For the text-containing cell, return its midpoint in (x, y) coordinate format. 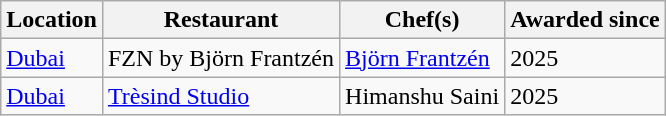
FZN by Björn Frantzén (220, 58)
Himanshu Saini (422, 96)
Chef(s) (422, 20)
Location (52, 20)
Trèsind Studio (220, 96)
Restaurant (220, 20)
Awarded since (586, 20)
Björn Frantzén (422, 58)
